Capture the cell that displays the provided text and extract its [X, Y] central coordinate. 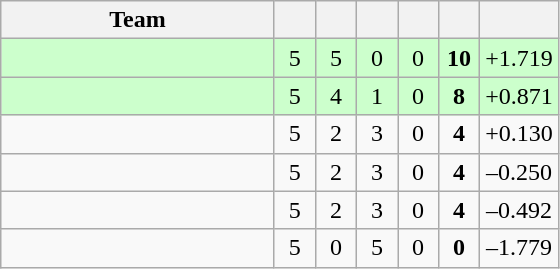
+0.871 [520, 96]
–0.250 [520, 172]
–1.779 [520, 248]
Team [138, 20]
8 [460, 96]
+0.130 [520, 134]
–0.492 [520, 210]
+1.719 [520, 58]
10 [460, 58]
1 [376, 96]
